Pinpoint the cell where the given text exists, returning its [X, Y] midpoint coordinate. 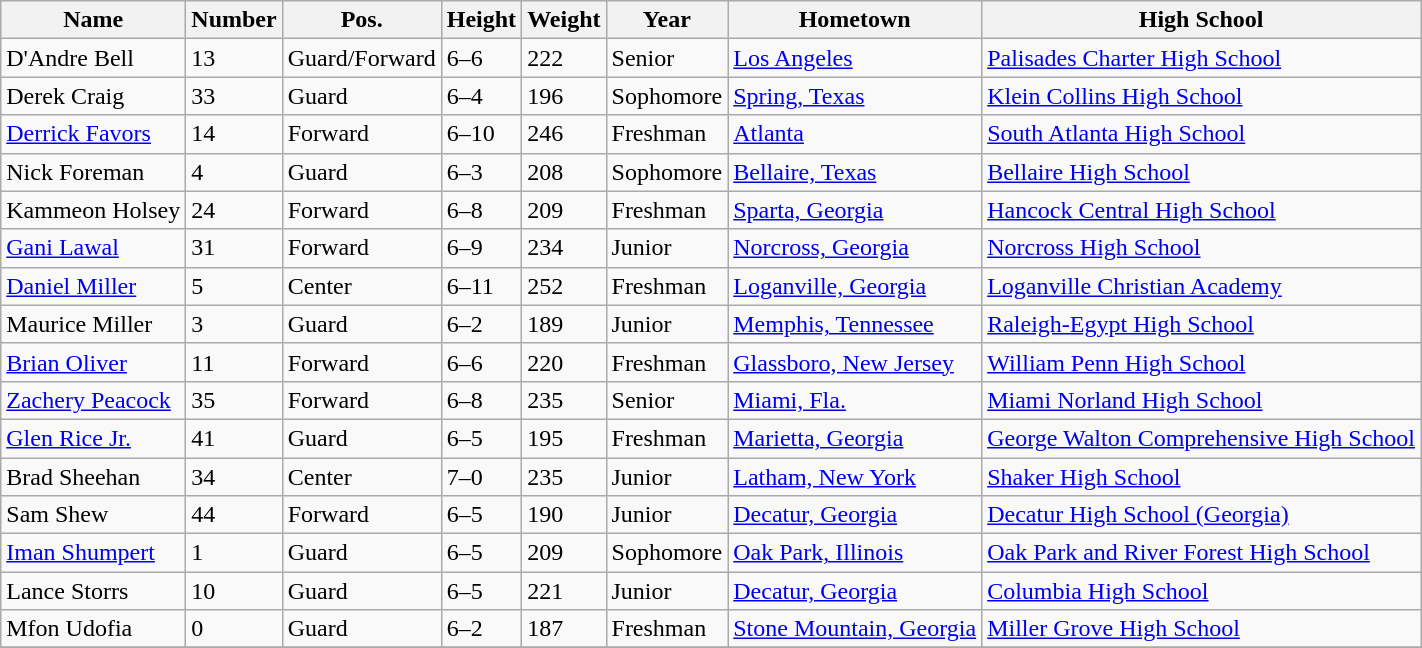
Year [667, 20]
D'Andre Bell [94, 58]
4 [234, 172]
Columbia High School [1202, 591]
Atlanta [855, 134]
Loganville, Georgia [855, 286]
Pos. [362, 20]
234 [564, 248]
24 [234, 210]
6–9 [481, 248]
6–10 [481, 134]
Miami Norland High School [1202, 400]
34 [234, 477]
Brian Oliver [94, 362]
Lance Storrs [94, 591]
Bellaire, Texas [855, 172]
Hancock Central High School [1202, 210]
Stone Mountain, Georgia [855, 629]
Loganville Christian Academy [1202, 286]
Los Angeles [855, 58]
Raleigh-Egypt High School [1202, 324]
George Walton Comprehensive High School [1202, 438]
13 [234, 58]
190 [564, 515]
6–3 [481, 172]
44 [234, 515]
14 [234, 134]
Miami, Fla. [855, 400]
Zachery Peacock [94, 400]
196 [564, 96]
187 [564, 629]
Bellaire High School [1202, 172]
7–0 [481, 477]
Latham, New York [855, 477]
Oak Park, Illinois [855, 553]
Derrick Favors [94, 134]
221 [564, 591]
6–4 [481, 96]
3 [234, 324]
Hometown [855, 20]
Memphis, Tennessee [855, 324]
Brad Sheehan [94, 477]
Decatur High School (Georgia) [1202, 515]
Oak Park and River Forest High School [1202, 553]
Spring, Texas [855, 96]
Maurice Miller [94, 324]
Sam Shew [94, 515]
1 [234, 553]
Mfon Udofia [94, 629]
Glassboro, New Jersey [855, 362]
Number [234, 20]
6–11 [481, 286]
246 [564, 134]
Height [481, 20]
High School [1202, 20]
Gani Lawal [94, 248]
220 [564, 362]
208 [564, 172]
Nick Foreman [94, 172]
Miller Grove High School [1202, 629]
Norcross High School [1202, 248]
Sparta, Georgia [855, 210]
252 [564, 286]
11 [234, 362]
South Atlanta High School [1202, 134]
0 [234, 629]
5 [234, 286]
222 [564, 58]
Klein Collins High School [1202, 96]
Derek Craig [94, 96]
Norcross, Georgia [855, 248]
Daniel Miller [94, 286]
10 [234, 591]
Shaker High School [1202, 477]
195 [564, 438]
Glen Rice Jr. [94, 438]
Marietta, Georgia [855, 438]
Iman Shumpert [94, 553]
189 [564, 324]
Weight [564, 20]
Kammeon Holsey [94, 210]
William Penn High School [1202, 362]
31 [234, 248]
Name [94, 20]
41 [234, 438]
Guard/Forward [362, 58]
35 [234, 400]
Palisades Charter High School [1202, 58]
33 [234, 96]
